Determine the (x, y) coordinate at the center of the cell enclosing the given text.  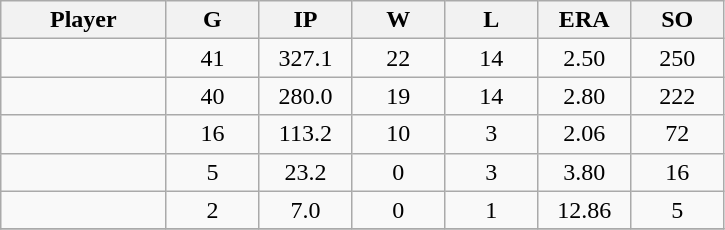
250 (678, 58)
IP (306, 20)
2 (212, 210)
Player (84, 20)
SO (678, 20)
3.80 (584, 172)
12.86 (584, 210)
40 (212, 96)
41 (212, 58)
7.0 (306, 210)
L (492, 20)
280.0 (306, 96)
113.2 (306, 134)
2.50 (584, 58)
19 (398, 96)
23.2 (306, 172)
2.80 (584, 96)
72 (678, 134)
ERA (584, 20)
327.1 (306, 58)
G (212, 20)
10 (398, 134)
222 (678, 96)
2.06 (584, 134)
W (398, 20)
1 (492, 210)
22 (398, 58)
